Locate the cell with the specified text and output its (x, y) center coordinate. 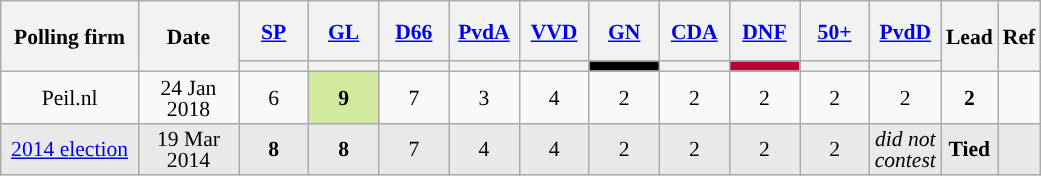
Ref (1019, 36)
VVD (554, 31)
Lead (970, 36)
19 Mar 2014 (188, 149)
D66 (414, 31)
24 Jan 2018 (188, 97)
Polling firm (70, 36)
9 (344, 97)
PvdA (484, 31)
Date (188, 36)
6 (273, 97)
GL (344, 31)
Tied (970, 149)
2014 election (70, 149)
GN (624, 31)
PvdD (906, 31)
Peil.nl (70, 97)
DNF (764, 31)
50+ (835, 31)
CDA (694, 31)
3 (484, 97)
did not contest (906, 149)
SP (273, 31)
